Locate the cell with the specified text and output its [x, y] center coordinate. 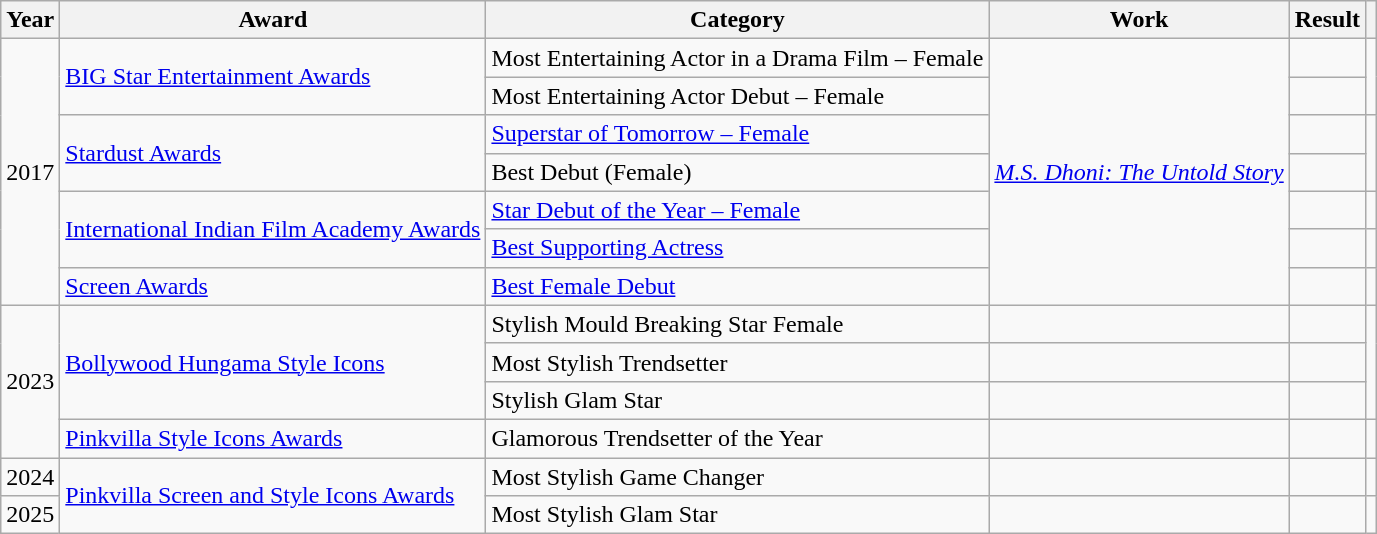
Category [738, 20]
2025 [30, 515]
Best Female Debut [738, 286]
BIG Star Entertainment Awards [273, 77]
Best Debut (Female) [738, 172]
Bollywood Hungama Style Icons [273, 362]
Stylish Mould Breaking Star Female [738, 324]
Most Stylish Game Changer [738, 477]
Glamorous Trendsetter of the Year [738, 438]
Pinkvilla Screen and Style Icons Awards [273, 496]
Star Debut of the Year – Female [738, 210]
Work [1139, 20]
Most Stylish Trendsetter [738, 362]
Pinkvilla Style Icons Awards [273, 438]
Most Entertaining Actor in a Drama Film – Female [738, 58]
Best Supporting Actress [738, 248]
2017 [30, 172]
2024 [30, 477]
Year [30, 20]
M.S. Dhoni: The Untold Story [1139, 172]
Stylish Glam Star [738, 400]
Most Stylish Glam Star [738, 515]
Screen Awards [273, 286]
Superstar of Tomorrow – Female [738, 134]
Stardust Awards [273, 153]
International Indian Film Academy Awards [273, 229]
Result [1327, 20]
Award [273, 20]
2023 [30, 381]
Most Entertaining Actor Debut – Female [738, 96]
